Pinpoint the cell where the given text exists, returning its [x, y] midpoint coordinate. 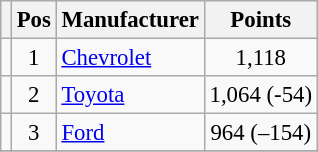
964 (–154) [260, 133]
1 [34, 58]
Points [260, 20]
1,064 (-54) [260, 95]
2 [34, 95]
3 [34, 133]
Manufacturer [130, 20]
Ford [130, 133]
1,118 [260, 58]
Pos [34, 20]
Chevrolet [130, 58]
Toyota [130, 95]
